Identify which cell holds the provided text, then report its [X, Y] central coordinate. 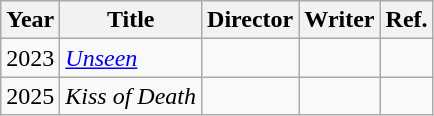
Title [131, 20]
Ref. [406, 20]
Writer [340, 20]
Year [30, 20]
Unseen [131, 58]
Kiss of Death [131, 96]
2025 [30, 96]
Director [250, 20]
2023 [30, 58]
